Locate the cell with the specified text and output its [X, Y] center coordinate. 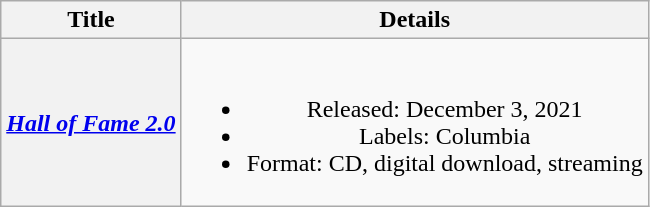
Title [91, 20]
Details [414, 20]
Hall of Fame 2.0 [91, 122]
Released: December 3, 2021Labels: ColumbiaFormat: CD, digital download, streaming [414, 122]
